Search for the cell housing the specified text and yield its (x, y) center coordinate. 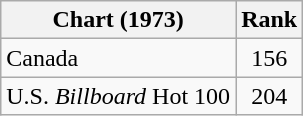
Rank (270, 20)
204 (270, 96)
156 (270, 58)
Chart (1973) (118, 20)
U.S. Billboard Hot 100 (118, 96)
Canada (118, 58)
